Find where the given text appears and provide that cell's center as [X, Y] coordinate. 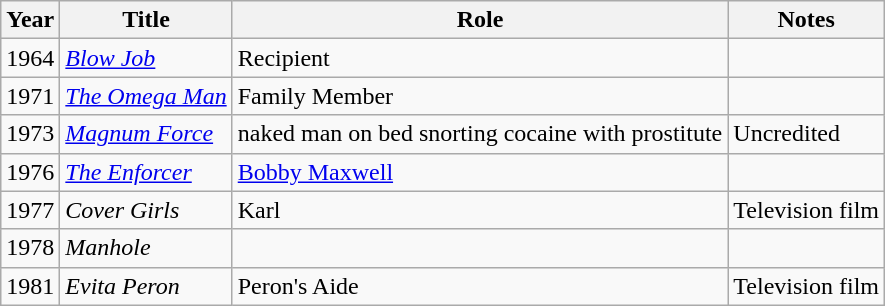
Family Member [480, 96]
naked man on bed snorting cocaine with prostitute [480, 134]
Recipient [480, 58]
Evita Peron [146, 286]
Peron's Aide [480, 286]
The Omega Man [146, 96]
1973 [30, 134]
Notes [806, 20]
Bobby Maxwell [480, 172]
The Enforcer [146, 172]
1977 [30, 210]
Role [480, 20]
1978 [30, 248]
Manhole [146, 248]
Cover Girls [146, 210]
Karl [480, 210]
1971 [30, 96]
Uncredited [806, 134]
1981 [30, 286]
1976 [30, 172]
Title [146, 20]
1964 [30, 58]
Magnum Force [146, 134]
Blow Job [146, 58]
Year [30, 20]
